Scan for the cell matching the given text and deliver its [X, Y] coordinate at center. 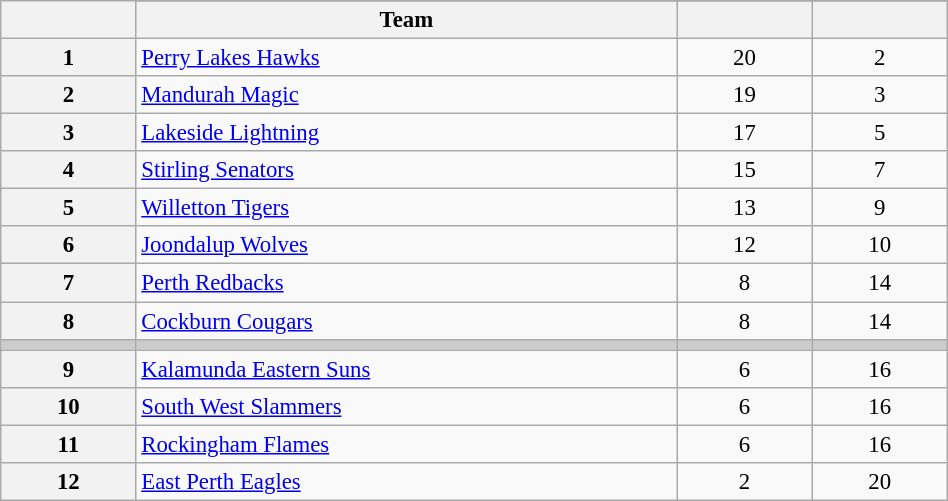
Perth Redbacks [406, 283]
Stirling Senators [406, 170]
Joondalup Wolves [406, 245]
Team [406, 20]
Cockburn Cougars [406, 321]
Lakeside Lightning [406, 133]
19 [744, 95]
Mandurah Magic [406, 95]
Kalamunda Eastern Suns [406, 369]
Willetton Tigers [406, 208]
Perry Lakes Hawks [406, 58]
1 [68, 58]
East Perth Eagles [406, 482]
South West Slammers [406, 406]
11 [68, 444]
13 [744, 208]
4 [68, 170]
17 [744, 133]
Rockingham Flames [406, 444]
15 [744, 170]
